Find where the given text appears and provide that cell's center as [X, Y] coordinate. 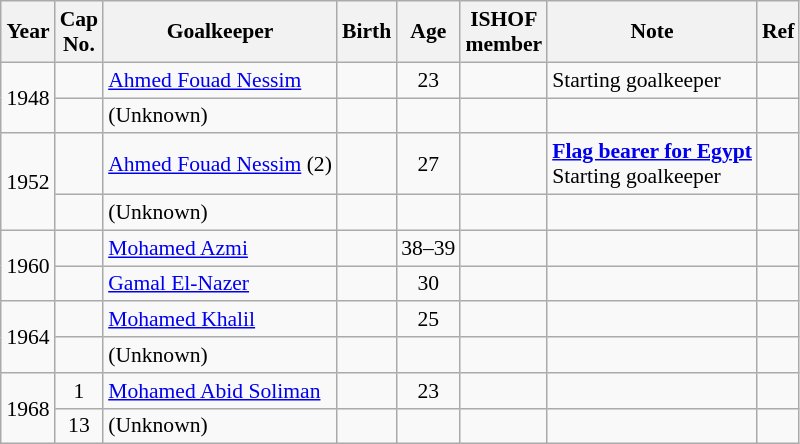
Year [28, 32]
Birth [366, 32]
ISHOFmember [504, 32]
Ahmed Fouad Nessim (2) [220, 164]
1948 [28, 98]
Flag bearer for EgyptStarting goalkeeper [652, 164]
1968 [28, 408]
1960 [28, 266]
13 [80, 426]
Note [652, 32]
1 [80, 391]
Gamal El-Nazer [220, 284]
38–39 [428, 248]
Mohamed Abid Soliman [220, 391]
Goalkeeper [220, 32]
Mohamed Khalil [220, 320]
1952 [28, 182]
30 [428, 284]
Mohamed Azmi [220, 248]
Age [428, 32]
25 [428, 320]
Ahmed Fouad Nessim [220, 80]
Starting goalkeeper [652, 80]
Ref [778, 32]
1964 [28, 338]
CapNo. [80, 32]
27 [428, 164]
